Output the (x, y) coordinate of the center of the cell containing the given text.  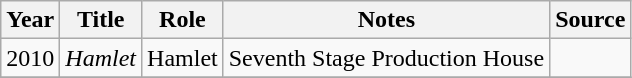
Notes (386, 20)
Year (30, 20)
Seventh Stage Production House (386, 58)
2010 (30, 58)
Title (101, 20)
Source (590, 20)
Role (183, 20)
